Detect which cell encompasses the target text, then output its (X, Y) center coordinate. 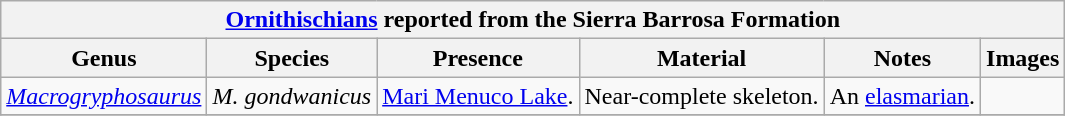
Genus (104, 58)
Species (292, 58)
Presence (478, 58)
Near-complete skeleton. (702, 96)
M. gondwanicus (292, 96)
Material (702, 58)
Images (1023, 58)
An elasmarian. (902, 96)
Macrogryphosaurus (104, 96)
Notes (902, 58)
Mari Menuco Lake. (478, 96)
Ornithischians reported from the Sierra Barrosa Formation (533, 20)
